Extract the (x, y) coordinate from the center of the cell holding the provided text.  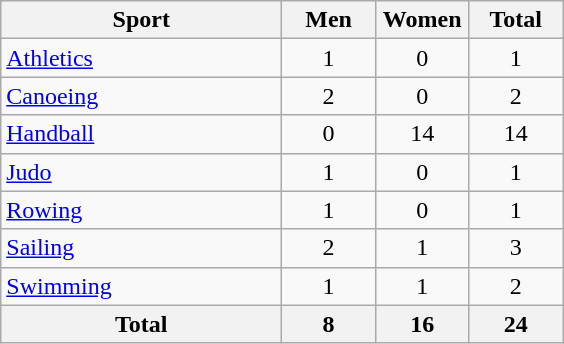
Sport (142, 20)
Sailing (142, 248)
16 (422, 324)
8 (329, 324)
Judo (142, 172)
Handball (142, 134)
Canoeing (142, 96)
24 (516, 324)
Rowing (142, 210)
Athletics (142, 58)
Men (329, 20)
Swimming (142, 286)
Women (422, 20)
3 (516, 248)
